Find where the given text appears and provide that cell's center as [X, Y] coordinate. 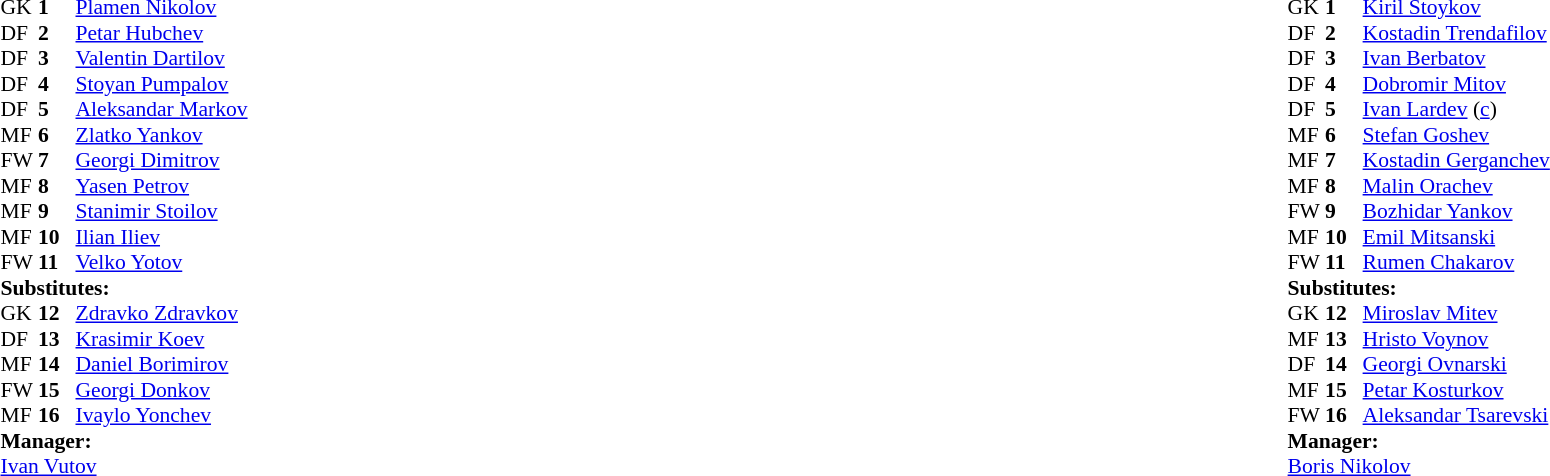
Rumen Chakarov [1456, 263]
Georgi Ovnarski [1456, 365]
Aleksandar Markov [162, 109]
Kostadin Trendafilov [1456, 33]
Georgi Dimitrov [162, 161]
Zdravko Zdravkov [162, 313]
Bozhidar Yankov [1456, 211]
Stanimir Stoilov [162, 211]
Kostadin Gerganchev [1456, 161]
Ivaylo Yonchev [162, 415]
Emil Mitsanski [1456, 237]
Stoyan Pumpalov [162, 84]
Petar Kosturkov [1456, 390]
Petar Hubchev [162, 33]
Yasen Petrov [162, 186]
Hristo Voynov [1456, 339]
Stefan Goshev [1456, 135]
Zlatko Yankov [162, 135]
Krasimir Koev [162, 339]
Valentin Dartilov [162, 59]
Velko Yotov [162, 263]
Georgi Donkov [162, 390]
Daniel Borimirov [162, 365]
Ivan Berbatov [1456, 59]
Ivan Lardev (c) [1456, 109]
Ilian Iliev [162, 237]
Malin Orachev [1456, 186]
Dobromir Mitov [1456, 84]
Aleksandar Tsarevski [1456, 415]
Miroslav Mitev [1456, 313]
